Locate the cell with the specified text and output its [X, Y] center coordinate. 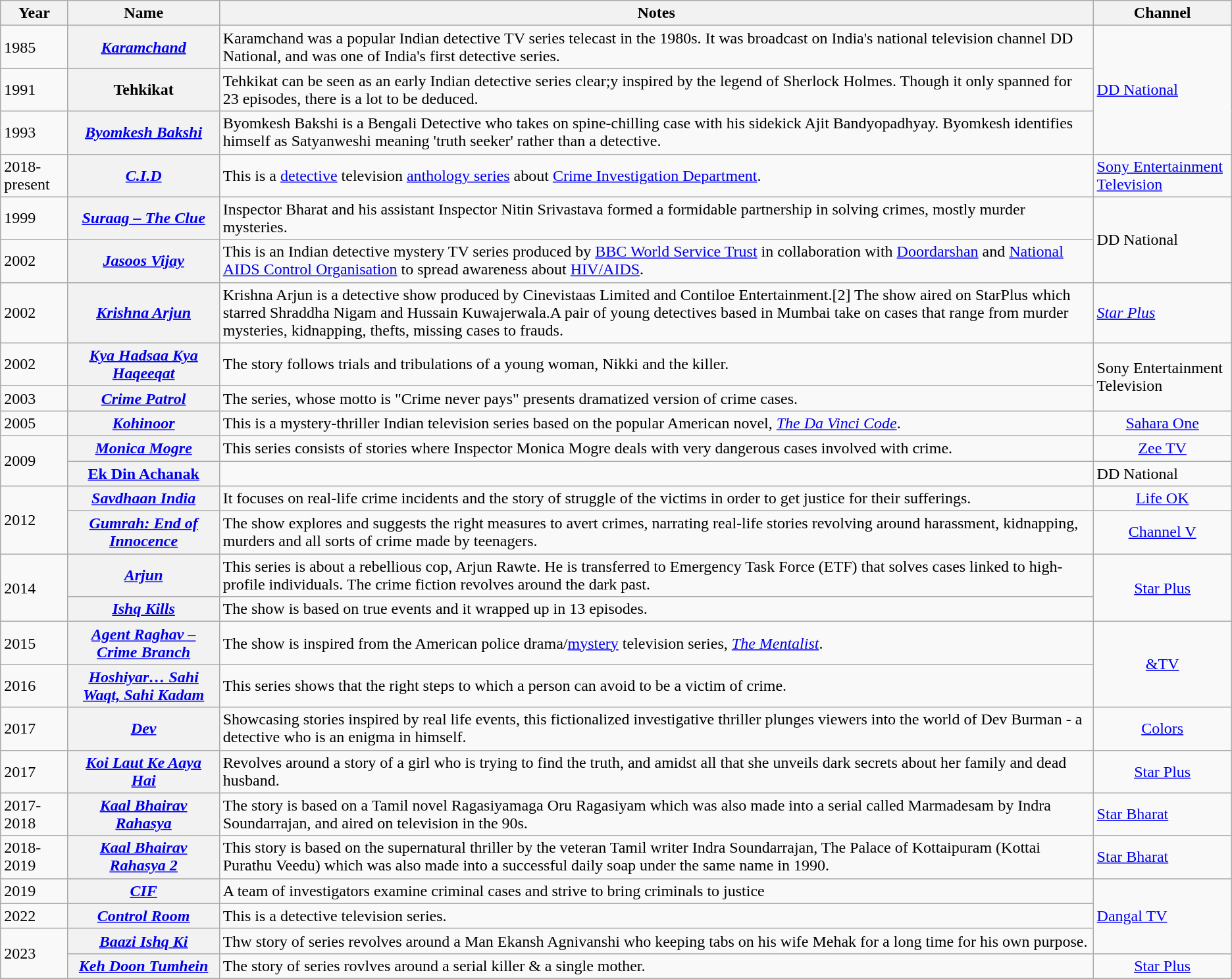
Suraag – The Clue [143, 218]
Kaal Bhairav Rahasya [143, 815]
Gumrah: End of Innocence [143, 533]
2009 [34, 461]
A team of investigators examine criminal cases and strive to bring criminals to justice [656, 891]
Baazi Ishq Ki [143, 941]
Kya Hadsaa Kya Haqeeqat [143, 364]
2005 [34, 423]
Year [34, 13]
Life OK [1162, 499]
Channel V [1162, 533]
2016 [34, 686]
Kaal Bhairav Rahasya 2 [143, 857]
This series shows that the right steps to which a person can avoid to be a victim of crime. [656, 686]
Savdhaan India [143, 499]
2015 [34, 643]
The show is inspired from the American police drama/mystery television series, The Mentalist. [656, 643]
2018-present [34, 175]
Control Room [143, 916]
CIF [143, 891]
Inspector Bharat and his assistant Inspector Nitin Srivastava formed a formidable partnership in solving crimes, mostly murder mysteries. [656, 218]
Name [143, 13]
Thw story of series revolves around a Man Ekansh Agnivanshi who keeping tabs on his wife Mehak for a long time for his own purpose. [656, 941]
Channel [1162, 13]
The story of series rovlves around a serial killer & a single mother. [656, 966]
1993 [34, 133]
This series consists of stories where Inspector Monica Mogre deals with very dangerous cases involved with crime. [656, 448]
1991 [34, 89]
2012 [34, 520]
Agent Raghav – Crime Branch [143, 643]
Hoshiyar… Sahi Waqt, Sahi Kadam [143, 686]
The story follows trials and tribulations of a young woman, Nikki and the killer. [656, 364]
2023 [34, 953]
2019 [34, 891]
Zee TV [1162, 448]
The series, whose motto is "Crime never pays" presents dramatized version of crime cases. [656, 398]
Kohinoor [143, 423]
2018-2019 [34, 857]
Koi Laut Ke Aaya Hai [143, 771]
Dangal TV [1162, 916]
Jasoos Vijay [143, 261]
2017-2018 [34, 815]
2022 [34, 916]
2003 [34, 398]
It focuses on real-life crime incidents and the story of struggle of the victims in order to get justice for their sufferings. [656, 499]
Tehkikat [143, 89]
Revolves around a story of a girl who is trying to find the truth, and amidst all that she unveils dark secrets about her family and dead husband. [656, 771]
Monica Mogre [143, 448]
Arjun [143, 575]
Notes [656, 13]
Sahara One [1162, 423]
Ek Din Achanak [143, 473]
1985 [34, 47]
Krishna Arjun [143, 313]
This is a detective television anthology series about Crime Investigation Department. [656, 175]
This is a mystery-thriller Indian television series based on the popular American novel, The Da Vinci Code. [656, 423]
2014 [34, 588]
&TV [1162, 665]
Colors [1162, 729]
The show is based on true events and it wrapped up in 13 episodes. [656, 609]
This is a detective television series. [656, 916]
Ishq Kills [143, 609]
C.I.D [143, 175]
Crime Patrol [143, 398]
Dev [143, 729]
1999 [34, 218]
Byomkesh Bakshi [143, 133]
Keh Doon Tumhein [143, 966]
Karamchand [143, 47]
